From the cell containing the given text, extract its center point as [X, Y] coordinate. 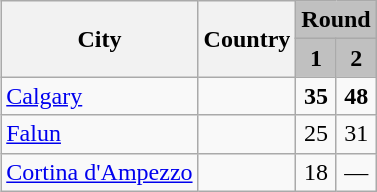
Calgary [100, 96]
— [356, 172]
City [100, 39]
35 [316, 96]
18 [316, 172]
Falun [100, 134]
Country [247, 39]
48 [356, 96]
1 [316, 58]
25 [316, 134]
Cortina d'Ampezzo [100, 172]
2 [356, 58]
31 [356, 134]
Round [336, 20]
